Return [x, y] of the center of cell containing provided text 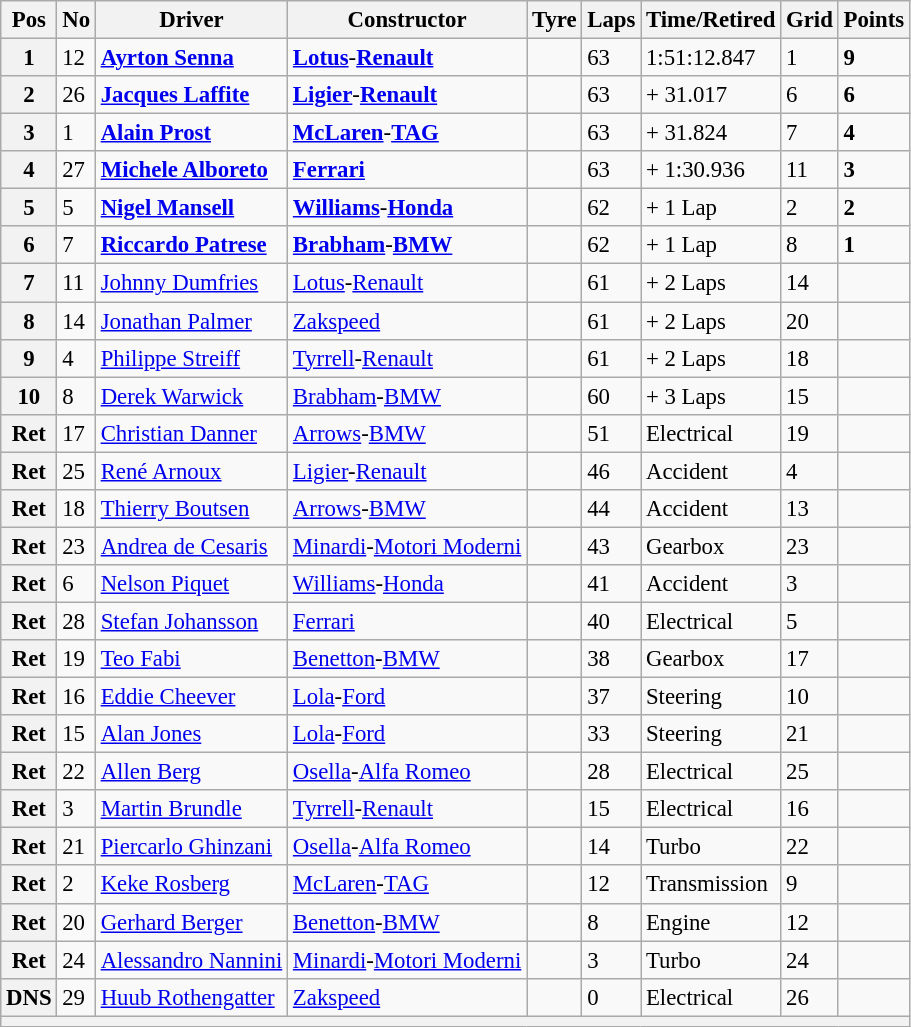
Martin Brundle [191, 809]
33 [612, 734]
Keke Rosberg [191, 885]
Grid [810, 20]
Driver [191, 20]
DNS [29, 997]
Jacques Laffite [191, 95]
Alain Prost [191, 133]
Stefan Johansson [191, 621]
Pos [29, 20]
51 [612, 433]
Thierry Boutsen [191, 509]
40 [612, 621]
No [76, 20]
Huub Rothengatter [191, 997]
Time/Retired [711, 20]
Ayrton Senna [191, 58]
Jonathan Palmer [191, 321]
Nelson Piquet [191, 584]
Gerhard Berger [191, 922]
Eddie Cheever [191, 697]
13 [810, 509]
Laps [612, 20]
+ 1:30.936 [711, 170]
Andrea de Cesaris [191, 546]
Christian Danner [191, 433]
37 [612, 697]
Allen Berg [191, 772]
Transmission [711, 885]
Teo Fabi [191, 659]
Alessandro Nannini [191, 960]
Alan Jones [191, 734]
+ 3 Laps [711, 396]
60 [612, 396]
Tyre [554, 20]
Constructor [408, 20]
38 [612, 659]
Piercarlo Ghinzani [191, 847]
+ 31.824 [711, 133]
René Arnoux [191, 471]
Michele Alboreto [191, 170]
41 [612, 584]
Derek Warwick [191, 396]
Riccardo Patrese [191, 245]
+ 31.017 [711, 95]
1:51:12.847 [711, 58]
43 [612, 546]
27 [76, 170]
44 [612, 509]
Johnny Dumfries [191, 283]
Nigel Mansell [191, 208]
Philippe Streiff [191, 358]
29 [76, 997]
Points [874, 20]
0 [612, 997]
46 [612, 471]
Engine [711, 922]
